Identify which cell holds the provided text, then report its [x, y] central coordinate. 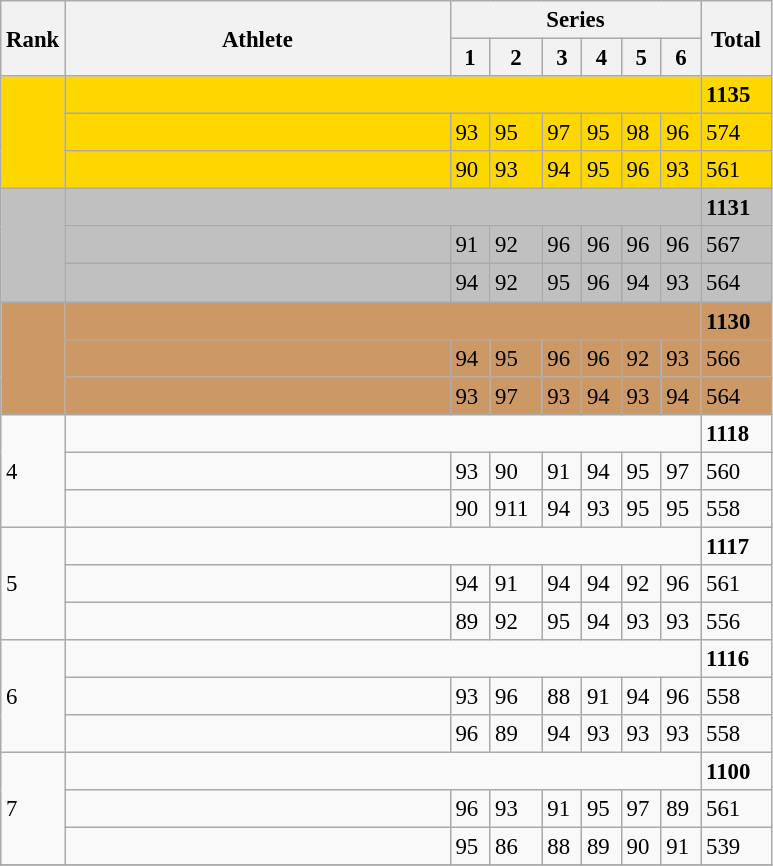
539 [736, 847]
556 [736, 621]
1 [470, 58]
1116 [736, 659]
1118 [736, 433]
Rank [33, 38]
1130 [736, 321]
1117 [736, 546]
567 [736, 245]
2 [516, 58]
566 [736, 358]
98 [641, 133]
911 [516, 509]
7 [33, 810]
3 [562, 58]
574 [736, 133]
Series [576, 20]
1131 [736, 208]
560 [736, 471]
1135 [736, 95]
86 [516, 847]
Athlete [258, 38]
1100 [736, 772]
Total [736, 38]
